Find where the given text appears and provide that cell's center as [X, Y] coordinate. 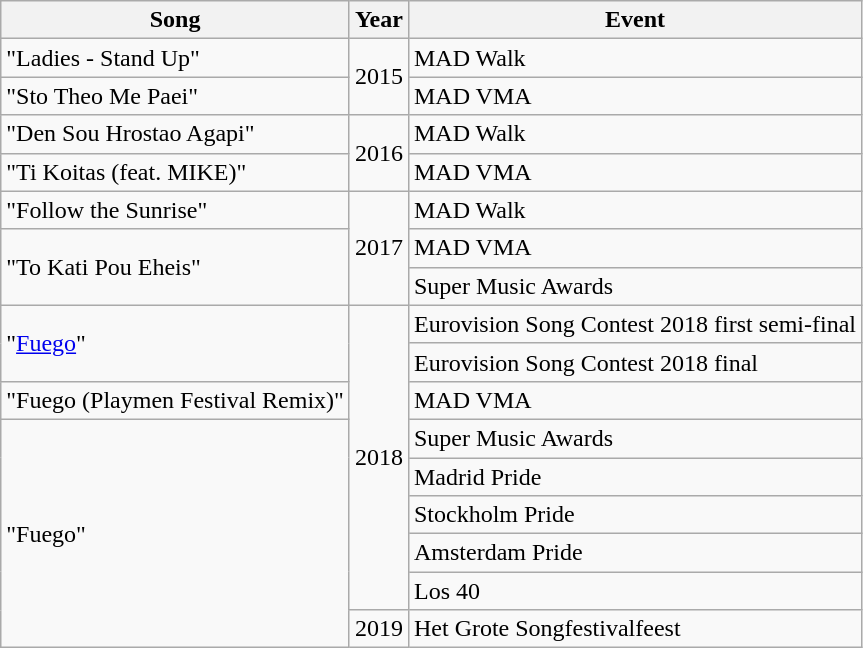
2016 [378, 153]
Stockholm Pride [634, 515]
"Ladies - Stand Up" [176, 58]
2017 [378, 248]
Eurovision Song Contest 2018 first semi-final [634, 324]
Event [634, 20]
Song [176, 20]
"Den Sou Hrostao Agapi" [176, 134]
Eurovision Song Contest 2018 final [634, 362]
"Ti Koitas (feat. MIKE)" [176, 172]
"Sto Theo Me Paei" [176, 96]
"Follow the Sunrise" [176, 210]
2018 [378, 457]
2019 [378, 629]
Los 40 [634, 591]
Madrid Pride [634, 477]
Year [378, 20]
Het Grote Songfestivalfeest [634, 629]
Amsterdam Pride [634, 553]
"To Kati Pou Eheis" [176, 267]
"Fuego (Playmen Festival Remix)" [176, 400]
2015 [378, 77]
